Find where the given text appears and provide that cell's center as [X, Y] coordinate. 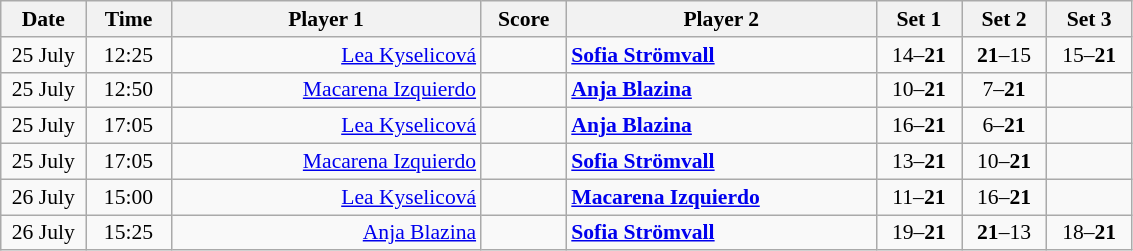
Set 1 [918, 19]
Set 2 [1004, 19]
21–13 [1004, 233]
Date [44, 19]
13–21 [918, 162]
11–21 [918, 197]
12:50 [128, 90]
12:25 [128, 55]
Set 3 [1090, 19]
Player 2 [721, 19]
14–21 [918, 55]
15:00 [128, 197]
15–21 [1090, 55]
Score [524, 19]
Time [128, 19]
21–15 [1004, 55]
6–21 [1004, 126]
Player 1 [326, 19]
7–21 [1004, 90]
15:25 [128, 233]
18–21 [1090, 233]
19–21 [918, 233]
